For the text-containing cell, return its midpoint in [X, Y] coordinate format. 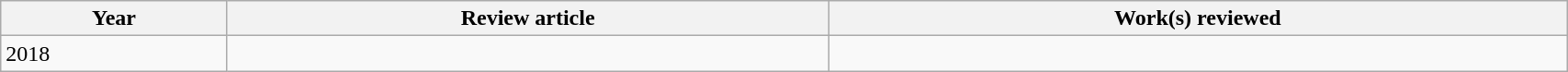
Year [114, 18]
Review article [527, 18]
Work(s) reviewed [1198, 18]
2018 [114, 54]
